Pinpoint the cell where the given text exists, returning its [x, y] midpoint coordinate. 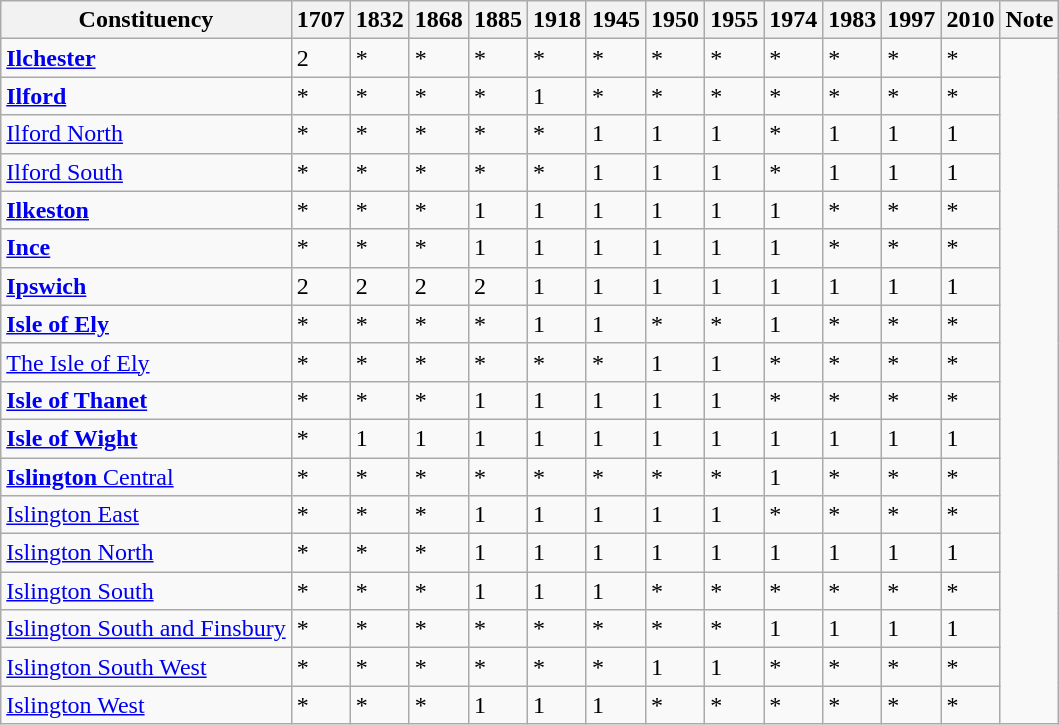
1983 [852, 20]
2010 [970, 20]
Islington Central [146, 477]
Constituency [146, 20]
1997 [912, 20]
1832 [380, 20]
Isle of Thanet [146, 400]
Ipswich [146, 286]
Ince [146, 248]
Note [1030, 20]
Islington South and Finsbury [146, 629]
Islington West [146, 705]
Islington East [146, 515]
Ilkeston [146, 210]
Isle of Wight [146, 438]
1945 [616, 20]
Ilford [146, 96]
Islington South [146, 591]
1974 [794, 20]
1885 [498, 20]
Islington South West [146, 667]
Isle of Ely [146, 324]
1868 [438, 20]
1955 [734, 20]
Islington North [146, 553]
1950 [676, 20]
Ilford South [146, 172]
Ilford North [146, 134]
The Isle of Ely [146, 362]
Ilchester [146, 58]
1707 [320, 20]
1918 [556, 20]
